From the cell containing the given text, extract its center point as (X, Y) coordinate. 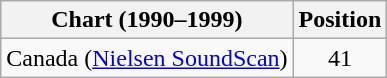
Canada (Nielsen SoundScan) (147, 58)
Chart (1990–1999) (147, 20)
Position (340, 20)
41 (340, 58)
